Find where the given text appears and provide that cell's center as (x, y) coordinate. 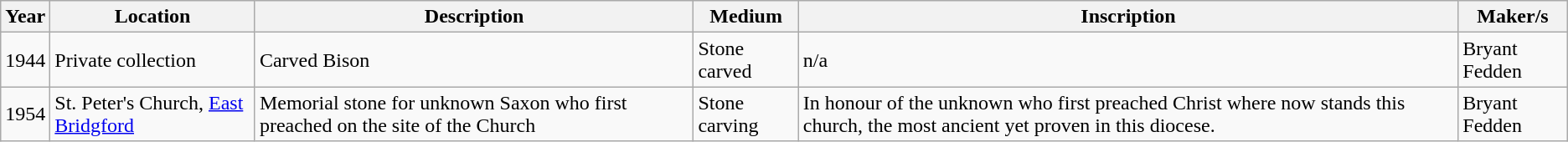
In honour of the unknown who first preached Christ where now stands this church, the most ancient yet proven in this diocese. (1127, 114)
Maker/s (1513, 17)
St. Peter's Church, East Bridgford (152, 114)
Stone carving (745, 114)
Medium (745, 17)
n/a (1127, 60)
Private collection (152, 60)
1944 (25, 60)
Inscription (1127, 17)
Description (474, 17)
Location (152, 17)
Year (25, 17)
1954 (25, 114)
Carved Bison (474, 60)
Memorial stone for unknown Saxon who first preached on the site of the Church (474, 114)
Stone carved (745, 60)
